Pinpoint the cell where the given text exists, returning its (X, Y) midpoint coordinate. 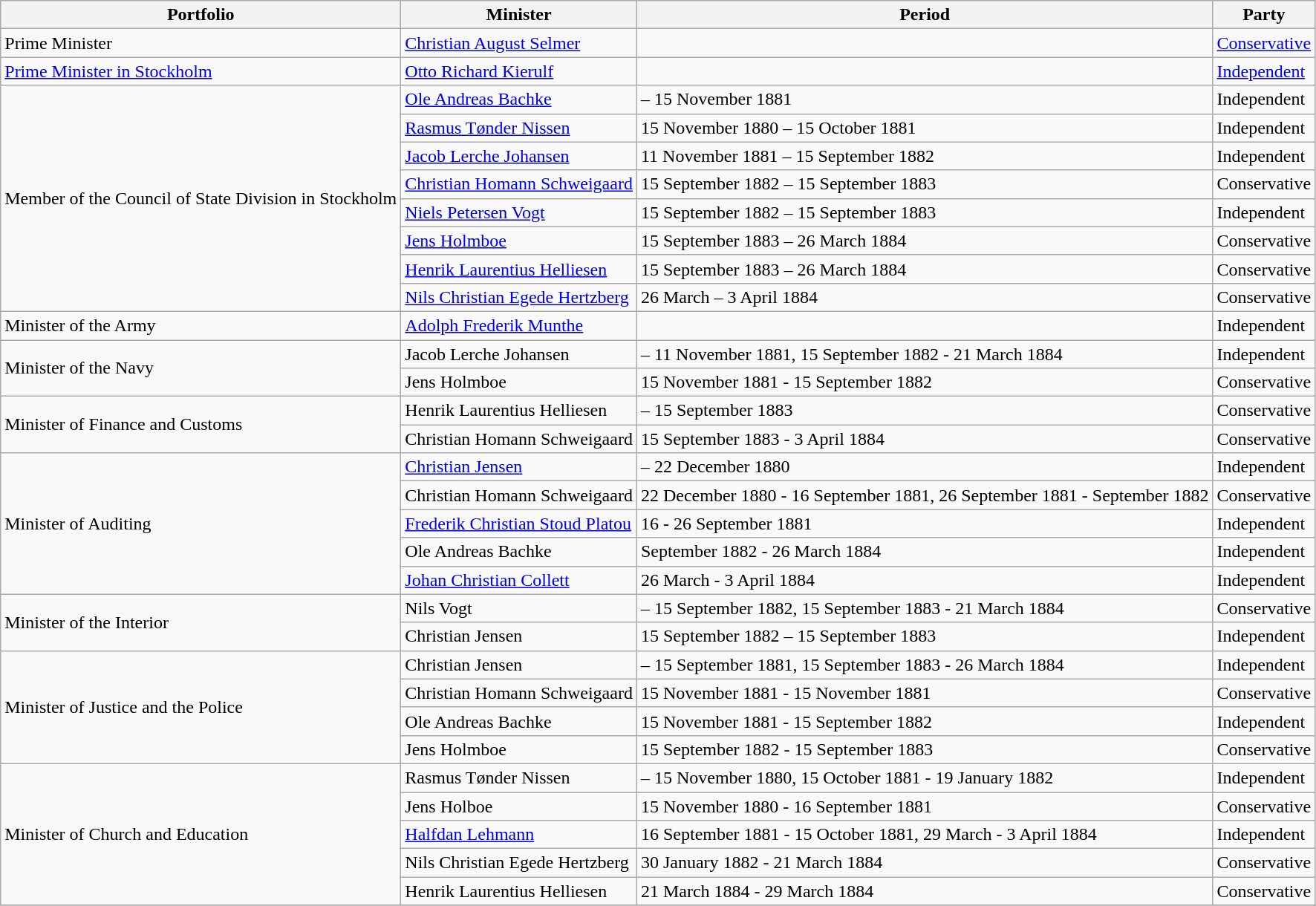
15 November 1880 - 16 September 1881 (925, 806)
Adolph Frederik Munthe (519, 325)
Member of the Council of State Division in Stockholm (201, 198)
16 - 26 September 1881 (925, 524)
Party (1264, 15)
– 15 September 1883 (925, 411)
15 November 1881 - 15 November 1881 (925, 693)
26 March - 3 April 1884 (925, 580)
Minister (519, 15)
Nils Vogt (519, 608)
Frederik Christian Stoud Platou (519, 524)
22 December 1880 - 16 September 1881, 26 September 1881 - September 1882 (925, 495)
Minister of Church and Education (201, 834)
15 November 1880 – 15 October 1881 (925, 128)
30 January 1882 - 21 March 1884 (925, 863)
Minister of the Navy (201, 368)
Portfolio (201, 15)
Minister of Auditing (201, 524)
Niels Petersen Vogt (519, 212)
21 March 1884 - 29 March 1884 (925, 891)
Prime Minister (201, 43)
– 22 December 1880 (925, 467)
Prime Minister in Stockholm (201, 71)
– 15 September 1882, 15 September 1883 - 21 March 1884 (925, 608)
– 15 September 1881, 15 September 1883 - 26 March 1884 (925, 665)
Minister of Finance and Customs (201, 425)
Minister of Justice and the Police (201, 707)
11 November 1881 – 15 September 1882 (925, 156)
September 1882 - 26 March 1884 (925, 552)
Halfdan Lehmann (519, 835)
16 September 1881 - 15 October 1881, 29 March - 3 April 1884 (925, 835)
15 September 1883 - 3 April 1884 (925, 439)
– 15 November 1881 (925, 100)
26 March – 3 April 1884 (925, 297)
Period (925, 15)
15 September 1882 - 15 September 1883 (925, 749)
Otto Richard Kierulf (519, 71)
Minister of the Interior (201, 622)
Jens Holboe (519, 806)
– 15 November 1880, 15 October 1881 - 19 January 1882 (925, 778)
Johan Christian Collett (519, 580)
Minister of the Army (201, 325)
– 11 November 1881, 15 September 1882 - 21 March 1884 (925, 354)
Christian August Selmer (519, 43)
